Detect which cell encompasses the target text, then output its [X, Y] center coordinate. 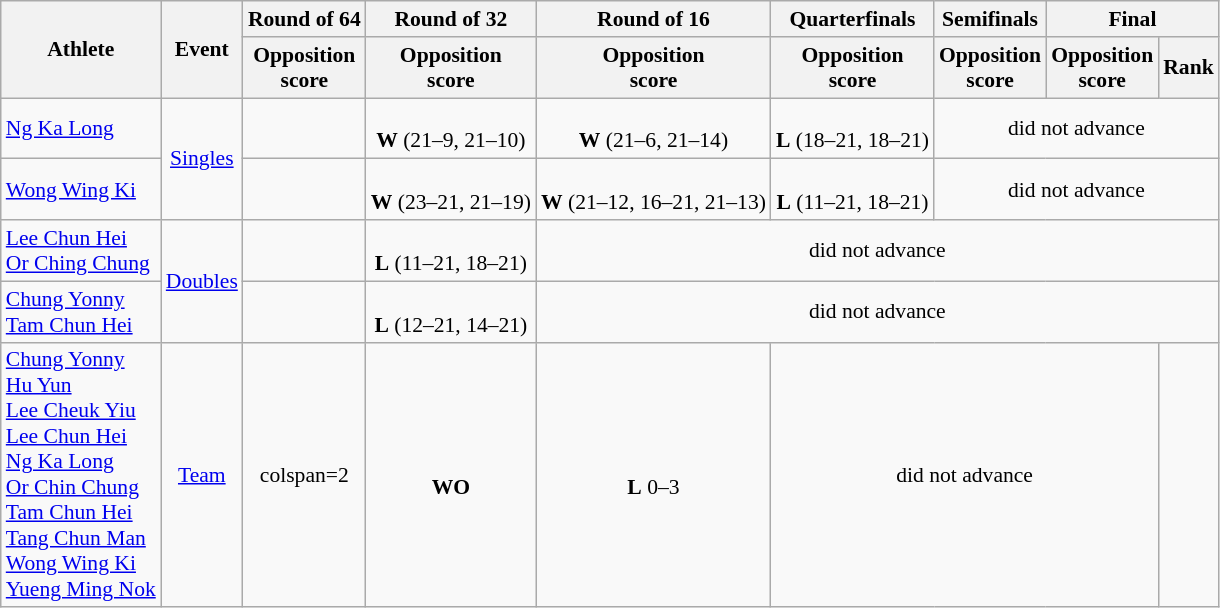
L (12–21, 14–21) [451, 312]
Singles [202, 159]
L 0–3 [654, 474]
Event [202, 50]
W (21–9, 21–10) [451, 128]
Quarterfinals [852, 19]
WO [451, 474]
Semifinals [990, 19]
W (23–21, 21–19) [451, 190]
colspan=2 [304, 474]
Wong Wing Ki [81, 190]
Round of 16 [654, 19]
W (21–6, 21–14) [654, 128]
Rank [1188, 68]
Round of 64 [304, 19]
Doubles [202, 281]
Lee Chun Hei Or Ching Chung [81, 250]
Athlete [81, 50]
W (21–12, 16–21, 21–13) [654, 190]
Team [202, 474]
L (18–21, 18–21) [852, 128]
Chung Yonny Tam Chun Hei [81, 312]
Round of 32 [451, 19]
Ng Ka Long [81, 128]
Chung Yonny Hu Yun Lee Cheuk Yiu Lee Chun Hei Ng Ka Long Or Chin Chung Tam Chun Hei Tang Chun Man Wong Wing Ki Yueng Ming Nok [81, 474]
Final [1132, 19]
